Find where the given text appears and provide that cell's center as [x, y] coordinate. 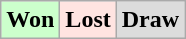
Lost [88, 20]
Draw [150, 20]
Won [30, 20]
